Output the [x, y] coordinate of the center of the cell containing the given text.  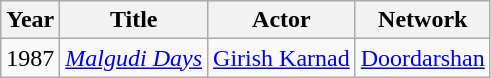
Title [134, 20]
Year [30, 20]
Network [422, 20]
1987 [30, 58]
Actor [282, 20]
Doordarshan [422, 58]
Malgudi Days [134, 58]
Girish Karnad [282, 58]
